Find where the given text appears and provide that cell's center as (x, y) coordinate. 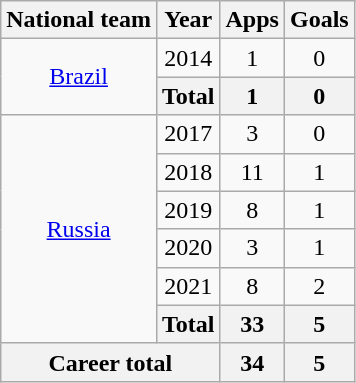
11 (252, 172)
Russia (79, 229)
2020 (188, 248)
Apps (252, 20)
Career total (110, 362)
2021 (188, 286)
2019 (188, 210)
34 (252, 362)
Year (188, 20)
2017 (188, 134)
2014 (188, 58)
Brazil (79, 77)
National team (79, 20)
Goals (319, 20)
33 (252, 324)
2018 (188, 172)
2 (319, 286)
